Search for the cell housing the specified text and yield its [X, Y] center coordinate. 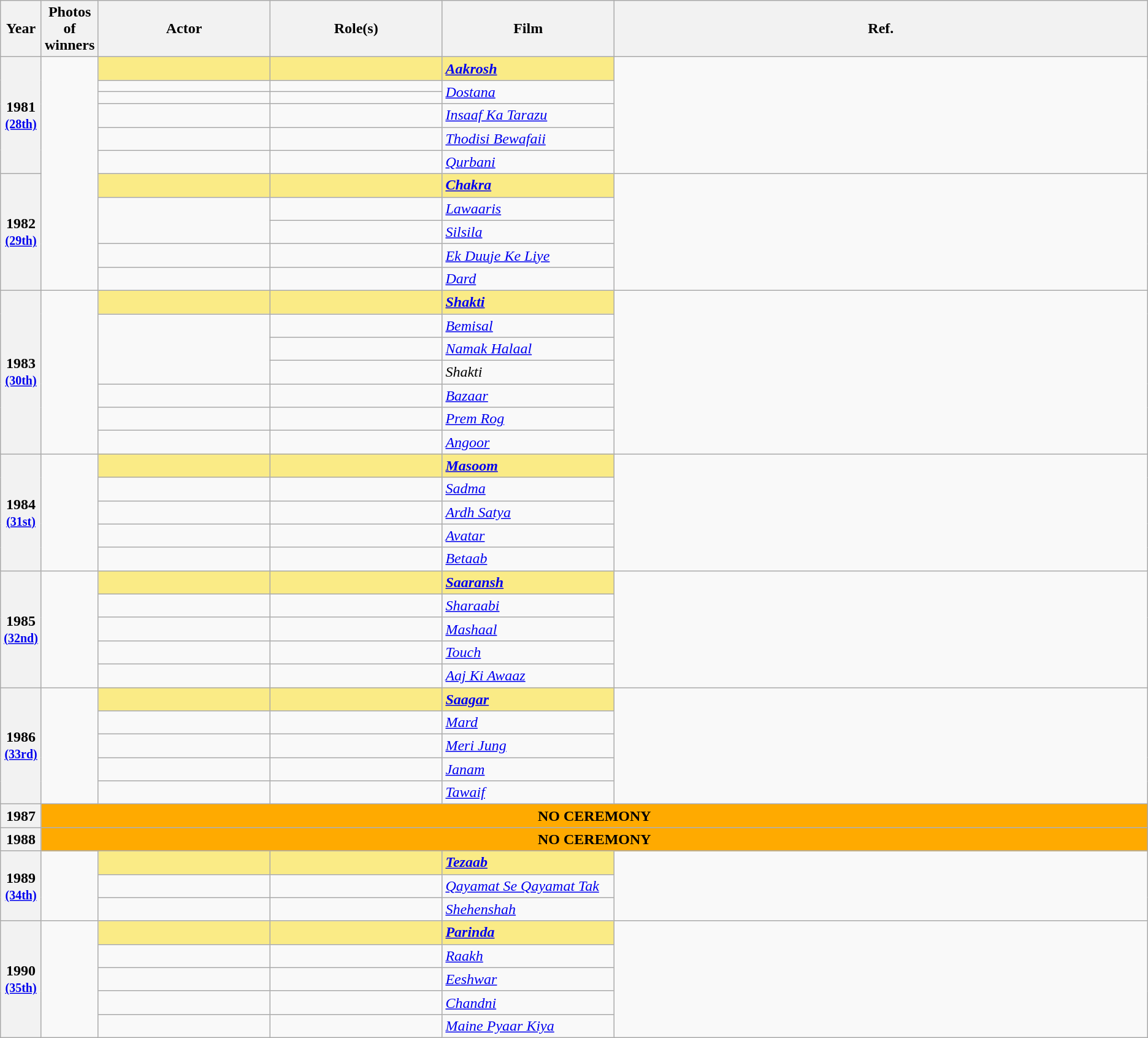
Ref. [881, 29]
Tezaab [529, 863]
Saaransh [529, 582]
Qurbani [529, 162]
Lawaaris [529, 209]
Angoor [529, 442]
1984 (31st) [21, 512]
Ardh Satya [529, 512]
Dard [529, 279]
Thodisi Bewafaii [529, 139]
1989 (34th) [21, 886]
1986 (33rd) [21, 745]
Photos of winners [69, 29]
Tawaif [529, 793]
Prem Rog [529, 419]
Bazaar [529, 396]
Parinda [529, 932]
Shehenshah [529, 909]
Betaab [529, 559]
Dostana [529, 92]
Avatar [529, 536]
1982 (29th) [21, 232]
Sadma [529, 489]
Eeshwar [529, 979]
Mard [529, 723]
Insaaf Ka Tarazu [529, 115]
Masoom [529, 466]
Ek Duuje Ke Liye [529, 255]
Aakrosh [529, 69]
Maine Pyaar Kiya [529, 1026]
Bemisal [529, 326]
Raakh [529, 956]
1988 [21, 839]
Janam [529, 769]
Chakra [529, 185]
1990 (35th) [21, 979]
Mashaal [529, 629]
Actor [184, 29]
Year [21, 29]
Saagar [529, 699]
1983 (30th) [21, 372]
Sharaabi [529, 605]
Film [529, 29]
1981 (28th) [21, 115]
Chandni [529, 1002]
Silsila [529, 232]
Qayamat Se Qayamat Tak [529, 886]
1987 [21, 816]
1985 (32nd) [21, 629]
Role(s) [356, 29]
Namak Halaal [529, 349]
Aaj Ki Awaaz [529, 675]
Meri Jung [529, 746]
Touch [529, 652]
